Return the [X, Y] coordinate for the center point of the cell that contains the specified text.  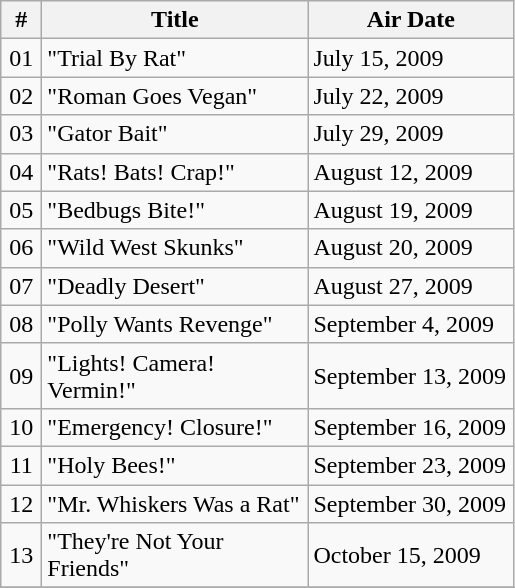
September 4, 2009 [411, 324]
01 [22, 58]
August 27, 2009 [411, 286]
"Wild West Skunks" [175, 248]
August 19, 2009 [411, 210]
13 [22, 556]
"They're Not Your Friends" [175, 556]
03 [22, 134]
"Holy Bees!" [175, 465]
"Trial By Rat" [175, 58]
07 [22, 286]
08 [22, 324]
September 23, 2009 [411, 465]
August 12, 2009 [411, 172]
"Mr. Whiskers Was a Rat" [175, 503]
August 20, 2009 [411, 248]
04 [22, 172]
September 13, 2009 [411, 376]
"Gator Bait" [175, 134]
12 [22, 503]
"Bedbugs Bite!" [175, 210]
September 16, 2009 [411, 427]
"Lights! Camera! Vermin!" [175, 376]
# [22, 20]
06 [22, 248]
11 [22, 465]
July 15, 2009 [411, 58]
July 22, 2009 [411, 96]
"Roman Goes Vegan" [175, 96]
"Deadly Desert" [175, 286]
05 [22, 210]
"Polly Wants Revenge" [175, 324]
10 [22, 427]
02 [22, 96]
October 15, 2009 [411, 556]
July 29, 2009 [411, 134]
"Rats! Bats! Crap!" [175, 172]
Air Date [411, 20]
Title [175, 20]
09 [22, 376]
"Emergency! Closure!" [175, 427]
September 30, 2009 [411, 503]
